Return the (x, y) coordinate for the center point of the cell that contains the specified text.  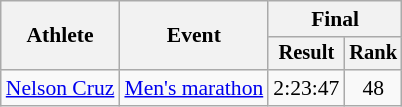
2:23:47 (306, 88)
Result (306, 54)
Nelson Cruz (60, 88)
48 (373, 88)
Rank (373, 54)
Final (335, 19)
Event (194, 36)
Men's marathon (194, 88)
Athlete (60, 36)
